Detect which cell encompasses the target text, then output its (X, Y) center coordinate. 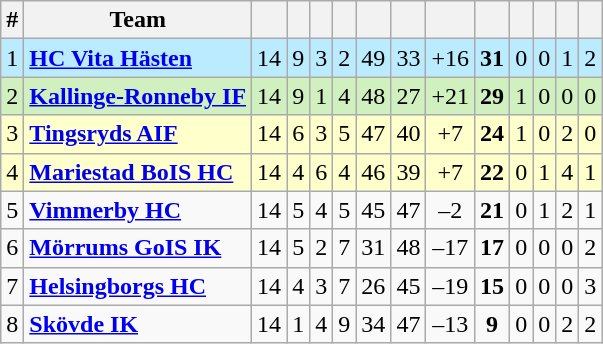
27 (408, 96)
Vimmerby HC (138, 210)
Mörrums GoIS IK (138, 248)
40 (408, 134)
34 (374, 324)
15 (492, 286)
46 (374, 172)
Tingsryds AIF (138, 134)
Team (138, 20)
33 (408, 58)
Skövde IK (138, 324)
–19 (450, 286)
Helsingborgs HC (138, 286)
26 (374, 286)
+16 (450, 58)
49 (374, 58)
39 (408, 172)
+21 (450, 96)
22 (492, 172)
29 (492, 96)
–2 (450, 210)
Mariestad BoIS HC (138, 172)
Kallinge-Ronneby IF (138, 96)
8 (12, 324)
–13 (450, 324)
24 (492, 134)
# (12, 20)
–17 (450, 248)
17 (492, 248)
21 (492, 210)
HC Vita Hästen (138, 58)
